Provide the (X, Y) coordinate of the cell's center where the given text is located.  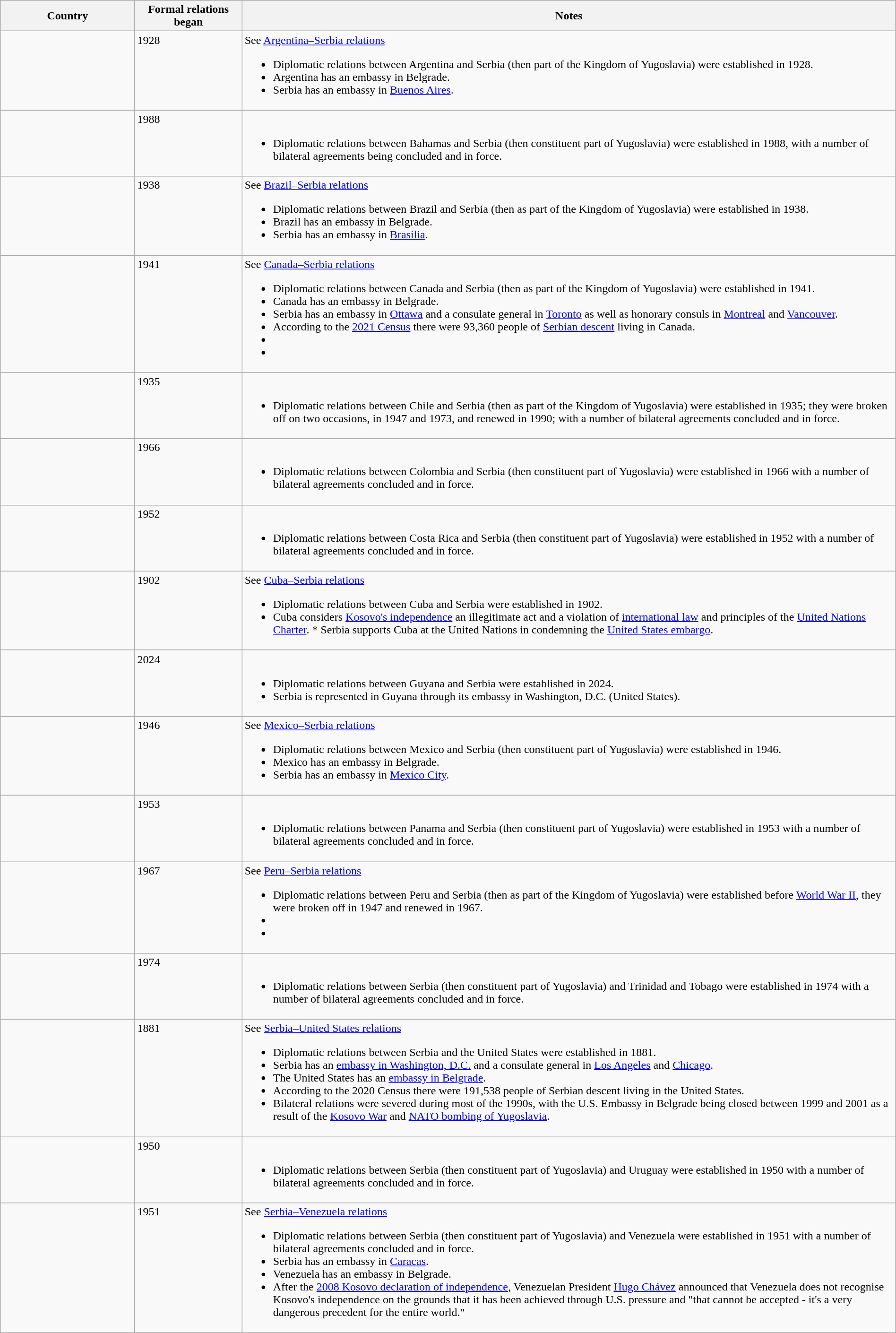
1941 (188, 314)
1966 (188, 472)
1928 (188, 71)
1974 (188, 987)
1988 (188, 143)
1951 (188, 1268)
1946 (188, 755)
Notes (569, 16)
1952 (188, 538)
1950 (188, 1170)
1881 (188, 1078)
Country (68, 16)
1938 (188, 216)
2024 (188, 683)
1953 (188, 828)
1935 (188, 406)
1967 (188, 907)
Formal relations began (188, 16)
1902 (188, 611)
